Locate the cell with the specified text and output its (X, Y) center coordinate. 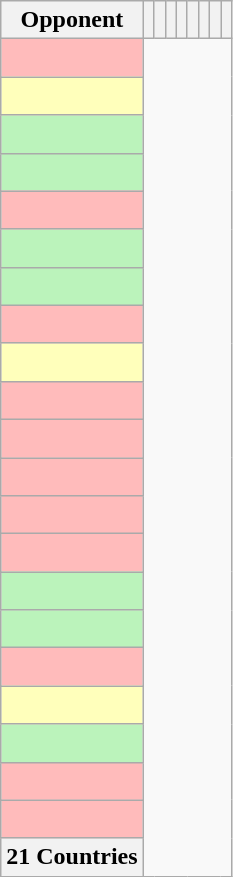
21 Countries (72, 857)
Opponent (72, 20)
